Output the [X, Y] coordinate of the center of the cell containing the given text.  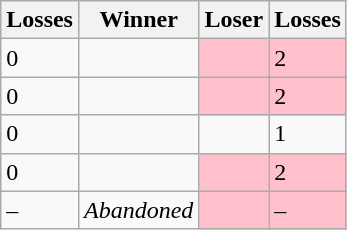
Winner [138, 20]
Loser [234, 20]
1 [308, 134]
Abandoned [138, 210]
